Identify which cell holds the provided text, then report its (x, y) central coordinate. 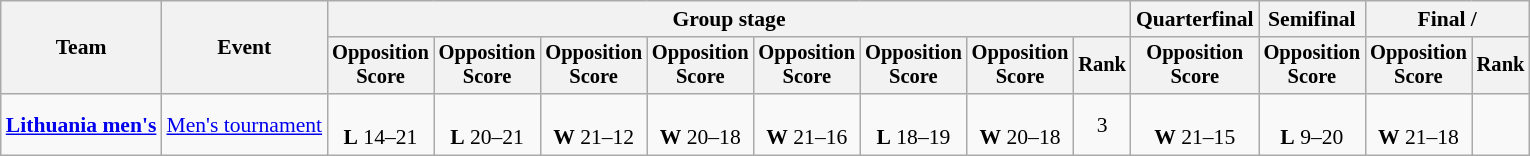
Quarterfinal (1195, 19)
3 (1102, 124)
Men's tournament (244, 124)
W 21–15 (1195, 124)
Final / (1447, 19)
W 21–12 (594, 124)
W 21–16 (808, 124)
Group stage (729, 19)
L 18–19 (914, 124)
L 14–21 (380, 124)
W 21–18 (1418, 124)
L 9–20 (1312, 124)
L 20–21 (488, 124)
Semifinal (1312, 19)
Lithuania men's (82, 124)
Event (244, 48)
Team (82, 48)
